Locate the cell with the specified text and output its [x, y] center coordinate. 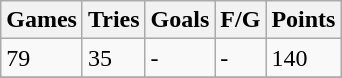
Points [304, 20]
Games [42, 20]
79 [42, 58]
F/G [240, 20]
35 [114, 58]
Tries [114, 20]
Goals [180, 20]
140 [304, 58]
